Capture the cell that displays the provided text and extract its (X, Y) central coordinate. 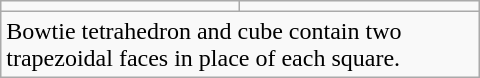
Bowtie tetrahedron and cube contain two trapezoidal faces in place of each square. (240, 44)
